Pinpoint the cell where the given text exists, returning its [X, Y] midpoint coordinate. 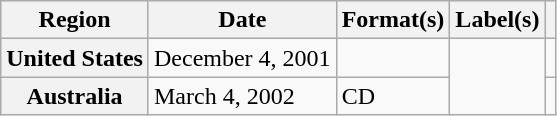
Date [242, 20]
March 4, 2002 [242, 96]
CD [393, 96]
United States [75, 58]
Region [75, 20]
Australia [75, 96]
Format(s) [393, 20]
Label(s) [498, 20]
December 4, 2001 [242, 58]
